Capture the cell that displays the provided text and extract its [x, y] central coordinate. 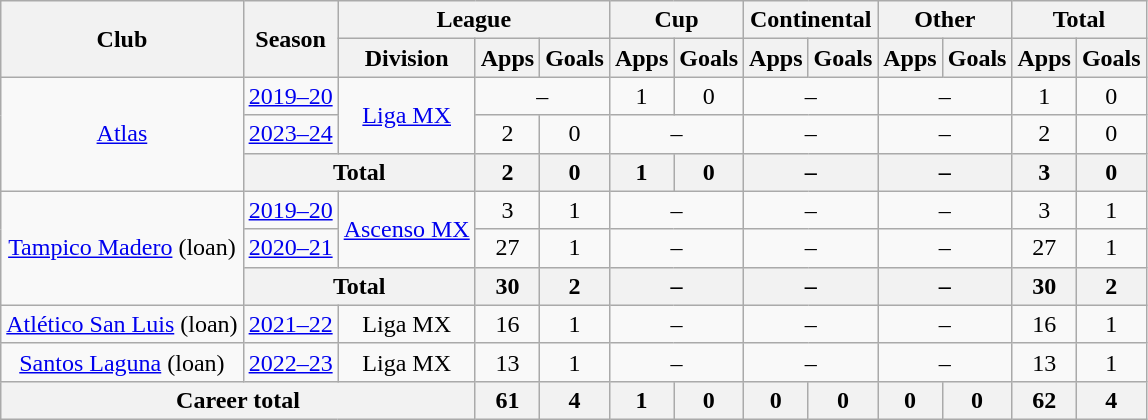
Atlas [122, 134]
2023–24 [290, 134]
Santos Laguna (loan) [122, 362]
Cup [676, 20]
Atlético San Luis (loan) [122, 324]
2022–23 [290, 362]
Ascenso MX [406, 229]
Season [290, 39]
Other [945, 20]
2020–21 [290, 248]
61 [507, 400]
62 [1044, 400]
League [474, 20]
Division [406, 58]
Club [122, 39]
Tampico Madero (loan) [122, 248]
Continental [811, 20]
2021–22 [290, 324]
Career total [238, 400]
